Capture the cell that displays the provided text and extract its [x, y] central coordinate. 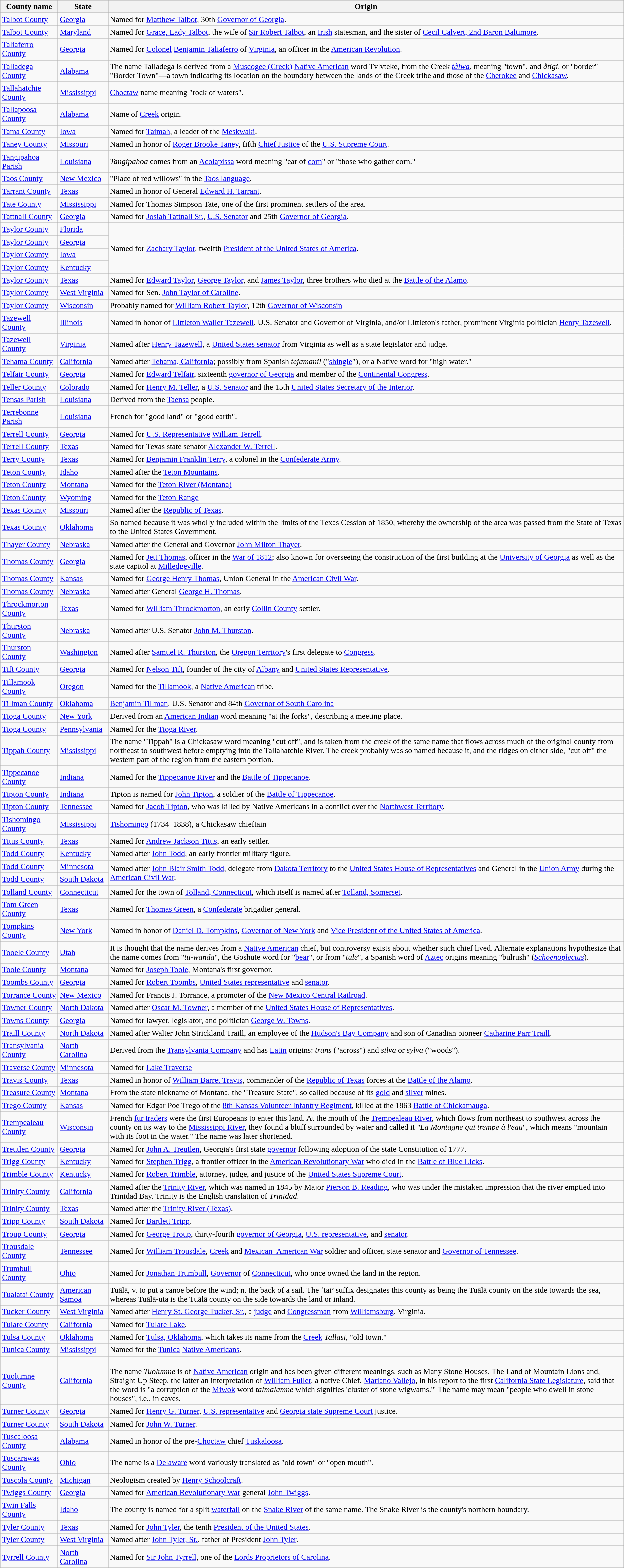
Named after John Tyler, Sr., father of President John Tyler. [366, 1540]
Named in honor of the pre-Choctaw chief Tuskaloosa. [366, 1441]
Treasure County [29, 1093]
Tift County [29, 669]
Origin [366, 7]
Tualatai County [29, 1295]
Tillman County [29, 704]
Toole County [29, 970]
Choctaw name meaning "rock of waters". [366, 93]
From the state nickname of Montana, the "Treasure State", so called because of its gold and silver mines. [366, 1093]
Colorado [83, 387]
The county is named for a split waterfall on the Snake River of the same name. The Snake River is the county's northern boundary. [366, 1510]
Named for Matthew Talbot, 30th Governor of Georgia. [366, 19]
Named after General George H. Thomas. [366, 591]
Named after the Republic of Texas. [366, 510]
Transylvania County [29, 1050]
Named after the Trinity River (Texas). [366, 1209]
Teller County [29, 387]
Named for Lake Traverse [366, 1067]
Named for John W. Turner. [366, 1424]
Illinois [83, 323]
Talladega County [29, 71]
Named for the Teton River (Montana) [366, 485]
Tooele County [29, 952]
"Place of red willows" in the Taos language. [366, 178]
Toombs County [29, 982]
Named for George Henry Thomas, Union General in the American Civil War. [366, 579]
Named for Robert Trimble, attorney, judge, and justice of the United States Supreme Court. [366, 1174]
Tuscarawas County [29, 1463]
Named for Sen. John Taylor of Caroline. [366, 293]
Named for Benjamin Franklin Terry, a colonel in the Confederate Army. [366, 459]
Trimble County [29, 1174]
Michigan [83, 1480]
Troup County [29, 1234]
Named for John A. Treutlen, Georgia's first state governor following adoption of the state Constitution of 1777. [366, 1149]
Named for Henry M. Teller, a U.S. Senator and the 15th United States Secretary of the Interior. [366, 387]
Named in honor of Roger Brooke Taney, fifth Chief Justice of the U.S. Supreme Court. [366, 144]
Traverse County [29, 1067]
Named after Henry Tazewell, a United States senator from Virginia as well as a state legislator and judge. [366, 344]
Named after Henry St. George Tucker, Sr., a judge and Congressman from Williamsburg, Virginia. [366, 1312]
Trumbull County [29, 1273]
Trousdale County [29, 1251]
Named for Edward Taylor, George Taylor, and James Taylor, three brothers who died at the Battle of the Alamo. [366, 280]
Derived from the Taensa people. [366, 399]
Tama County [29, 131]
Named for Joseph Toole, Montana's first governor. [366, 970]
Tillamook County [29, 686]
Tehama County [29, 361]
Named for Tulsa, Oklahoma, which takes its name from the Creek Tallasi, "old town." [366, 1337]
Named for Andrew Jackson Titus, an early settler. [366, 841]
Tattnall County [29, 217]
Named for the Tunica Native Americans. [366, 1350]
Named for Colonel Benjamin Taliaferro of Virginia, an officer in the American Revolution. [366, 49]
Torrance County [29, 995]
Named for George Troup, thirty-fourth governor of Georgia, U.S. representative, and senator. [366, 1234]
Named after Samuel R. Thurston, the Oregon Territory's first delegate to Congress. [366, 652]
Named in honor of William Barret Travis, commander of the Republic of Texas forces at the Battle of the Alamo. [366, 1080]
Florida [83, 229]
Named for lawyer, legislator, and politician George W. Towns. [366, 1020]
Named for Stephen Trigg, a frontier officer in the American Revolutionary War who died in the Battle of Blue Licks. [366, 1161]
Twin Falls County [29, 1510]
Traill County [29, 1033]
Telfair County [29, 374]
Named for American Revolutionary War general John Twiggs. [366, 1493]
Tyrrell County [29, 1557]
Named for Robert Toombs, United States representative and senator. [366, 982]
Terry County [29, 459]
Named after Walter John Strickland Traill, an employee of the Hudson's Bay Company and son of Canadian pioneer Catharine Parr Traill. [366, 1033]
Utah [83, 952]
State [83, 7]
Tallahatchie County [29, 93]
Taliaferro County [29, 49]
Named after U.S. Senator John M. Thurston. [366, 630]
Named for Thomas Simpson Tate, one of the first prominent settlers of the area. [366, 204]
Tishomingo County [29, 824]
Thayer County [29, 544]
Towns County [29, 1020]
Derived from an American Indian word meaning "at the forks", describing a meeting place. [366, 716]
Taos County [29, 178]
Named for Edward Telfair, sixteenth governor of Georgia and member of the Continental Congress. [366, 374]
Named in honor of Daniel D. Tompkins, Governor of New York and Vice President of the United States of America. [366, 931]
Named after the Teton Mountains. [366, 472]
Tompkins County [29, 931]
Named for Texas state senator Alexander W. Terrell. [366, 447]
Named for Grace, Lady Talbot, the wife of Sir Robert Talbot, an Irish statesman, and the sister of Cecil Calvert, 2nd Baron Baltimore. [366, 32]
Trego County [29, 1105]
Named after the General and Governor John Milton Thayer. [366, 544]
Pennsylvania [83, 729]
Named for Bartlett Tripp. [366, 1221]
Tangipahoa Parish [29, 161]
Trempealeau County [29, 1127]
Tolland County [29, 892]
Titus County [29, 841]
Tallapoosa County [29, 114]
Treutlen County [29, 1149]
Travis County [29, 1080]
Tarrant County [29, 191]
Named after John Todd, an early frontier military figure. [366, 854]
Trigg County [29, 1161]
Named for Edgar Poe Trego of the 8th Kansas Volunteer Infantry Regiment, killed at the 1863 Battle of Chickamauga. [366, 1105]
County name [29, 7]
Throckmorton County [29, 609]
Tate County [29, 204]
Probably named for William Robert Taylor, 12th Governor of Wisconsin [366, 305]
Tippecanoe County [29, 777]
Named for Jacob Tipton, who was killed by Native Americans in a conflict over the Northwest Territory. [366, 807]
Towner County [29, 1008]
Tuolumne County [29, 1380]
Named for William Throckmorton, an early Collin County settler. [366, 609]
Connecticut [83, 892]
Named for the Tillamook, a Native American tribe. [366, 686]
Named for John Tyler, the tenth President of the United States. [366, 1527]
Named for the Tioga River. [366, 729]
Named for Zachary Taylor, twelfth President of the United States of America. [366, 248]
Tucker County [29, 1312]
Named for the Tippecanoe River and the Battle of Tippecanoe. [366, 777]
Tom Green County [29, 909]
Named for Taimah, a leader of the Meskwaki. [366, 131]
Benjamin Tillman, U.S. Senator and 84th Governor of South Carolina [366, 704]
Tuscola County [29, 1480]
Terrebonne Parish [29, 417]
Named for Nelson Tift, founder of the city of Albany and United States Representative. [366, 669]
Tensas Parish [29, 399]
Tunica County [29, 1350]
Named for Henry G. Turner, U.S. representative and Georgia state Supreme Court justice. [366, 1411]
Named in honor of General Edward H. Tarrant. [366, 191]
Tipton is named for John Tipton, a soldier of the Battle of Tippecanoe. [366, 794]
Tuscaloosa County [29, 1441]
Wyoming [83, 497]
Twiggs County [29, 1493]
Named for William Trousdale, Creek and Mexican–American War soldier and officer, state senator and Governor of Tennessee. [366, 1251]
Named for U.S. Representative William Terrell. [366, 434]
Named for Sir John Tyrrell, one of the Lords Proprietors of Carolina. [366, 1557]
Neologism created by Henry Schoolcraft. [366, 1480]
Tippah County [29, 751]
Name of Creek origin. [366, 114]
Named after Tehama, California; possibly from Spanish tejamanil ("shingle"), or a Native word for "high water." [366, 361]
Named for the town of Tolland, Connecticut, which itself is named after Tolland, Somerset. [366, 892]
Washington [83, 652]
Named for Thomas Green, a Confederate brigadier general. [366, 909]
Derived from the Transylvania Company and has Latin origins: trans ("across") and silva or sylva ("woods"). [366, 1050]
Oregon [83, 686]
Taney County [29, 144]
Named for Josiah Tattnall Sr., U.S. Senator and 25th Governor of Georgia. [366, 217]
Maryland [83, 32]
French for "good land" or "good earth". [366, 417]
Named for Tulare Lake. [366, 1324]
Tishomingo (1734–1838), a Chickasaw chieftain [366, 824]
American Samoa [83, 1295]
Tulare County [29, 1324]
Named for the Teton Range [366, 497]
Named after Oscar M. Towner, a member of the United States House of Representatives. [366, 1008]
Tripp County [29, 1221]
Named for Francis J. Torrance, a promoter of the New Mexico Central Railroad. [366, 995]
Tangipahoa comes from an Acolapissa word meaning "ear of corn" or "those who gather corn." [366, 161]
The name is a Delaware word variously translated as "old town" or "open mouth". [366, 1463]
Tulsa County [29, 1337]
Named for Jonathan Trumbull, Governor of Connecticut, who once owned the land in the region. [366, 1273]
Virginia [83, 344]
